Pinpoint the cell where the given text exists, returning its [x, y] midpoint coordinate. 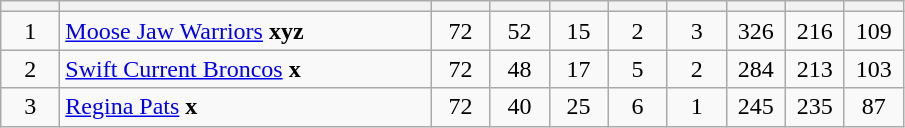
109 [874, 31]
235 [814, 107]
48 [520, 69]
15 [578, 31]
Swift Current Broncos x [246, 69]
5 [638, 69]
87 [874, 107]
245 [756, 107]
25 [578, 107]
213 [814, 69]
326 [756, 31]
Regina Pats x [246, 107]
216 [814, 31]
17 [578, 69]
284 [756, 69]
Moose Jaw Warriors xyz [246, 31]
52 [520, 31]
40 [520, 107]
6 [638, 107]
103 [874, 69]
